Scan for the cell matching the given text and deliver its [X, Y] coordinate at center. 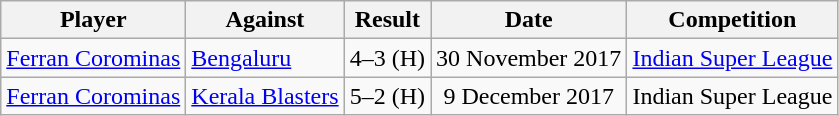
Player [94, 20]
Competition [732, 20]
5–2 (H) [387, 96]
Against [265, 20]
9 December 2017 [529, 96]
Result [387, 20]
Date [529, 20]
Bengaluru [265, 58]
30 November 2017 [529, 58]
4–3 (H) [387, 58]
Kerala Blasters [265, 96]
